Extract the [X, Y] coordinate from the center of the cell holding the provided text.  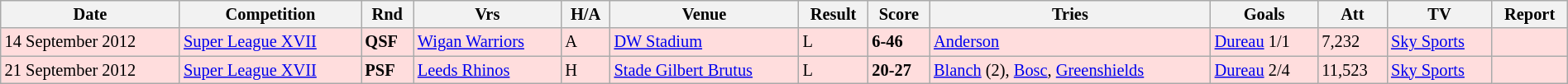
Blanch (2), Bosc, Greenshields [1070, 70]
Date [90, 14]
H/A [586, 14]
Dureau 2/4 [1264, 70]
Att [1352, 14]
TV [1439, 14]
DW Stadium [705, 42]
Anderson [1070, 42]
21 September 2012 [90, 70]
Rnd [387, 14]
Wigan Warriors [488, 42]
A [586, 42]
Vrs [488, 14]
6-46 [900, 42]
7,232 [1352, 42]
Goals [1264, 14]
20-27 [900, 70]
H [586, 70]
Score [900, 14]
14 September 2012 [90, 42]
11,523 [1352, 70]
Leeds Rhinos [488, 70]
Result [834, 14]
PSF [387, 70]
Competition [270, 14]
Stade Gilbert Brutus [705, 70]
Dureau 1/1 [1264, 42]
Report [1530, 14]
Venue [705, 14]
Tries [1070, 14]
QSF [387, 42]
